Detect which cell encompasses the target text, then output its (x, y) center coordinate. 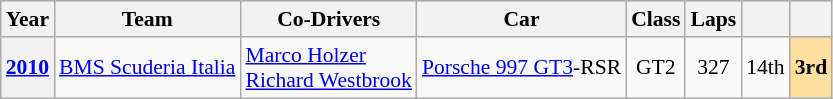
327 (713, 68)
Year (28, 19)
Porsche 997 GT3-RSR (522, 68)
Co-Drivers (328, 19)
Laps (713, 19)
3rd (812, 68)
GT2 (656, 68)
BMS Scuderia Italia (147, 68)
Class (656, 19)
2010 (28, 68)
Team (147, 19)
Marco Holzer Richard Westbrook (328, 68)
14th (766, 68)
Car (522, 19)
